Locate the cell with the specified text and output its [X, Y] center coordinate. 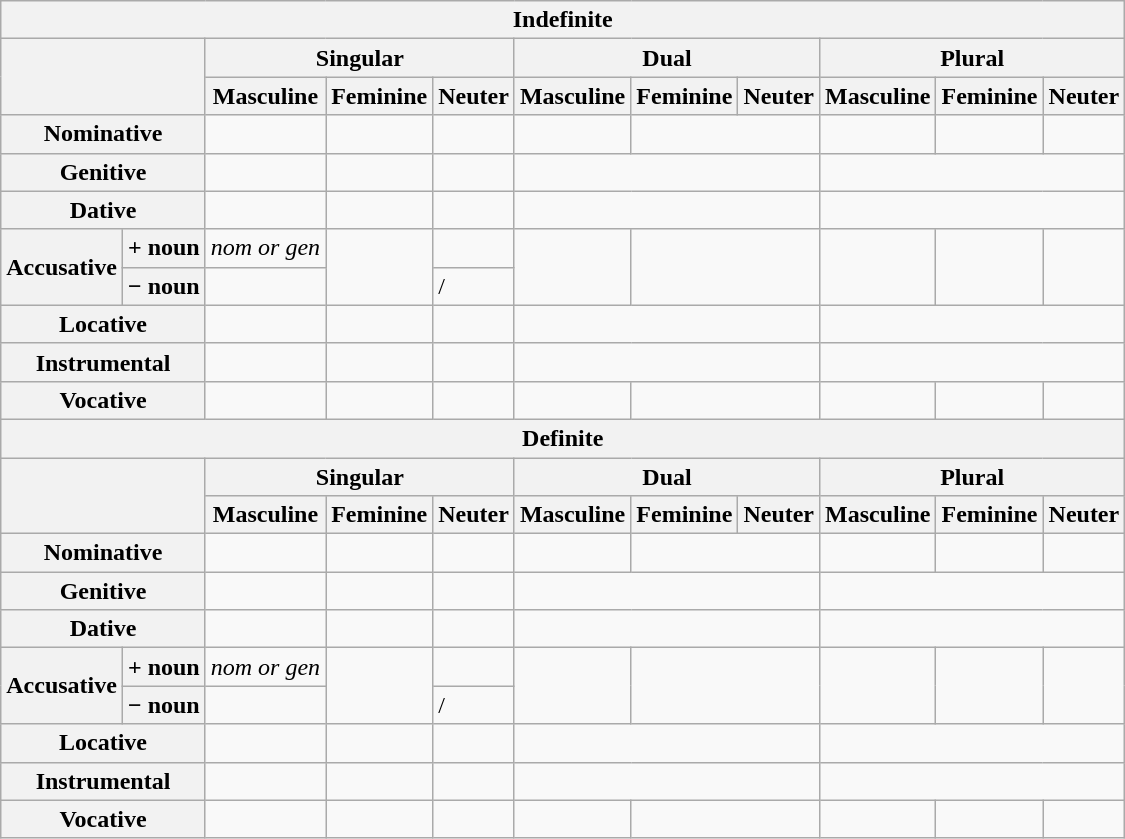
Definite [563, 438]
Indefinite [563, 20]
